Output the [X, Y] coordinate of the center of the cell containing the given text.  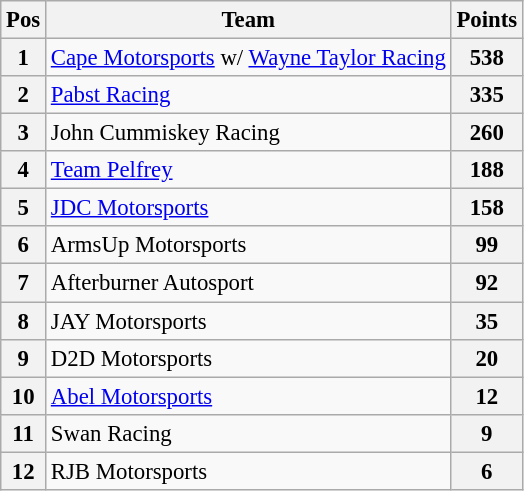
D2D Motorsports [249, 358]
1 [24, 58]
2 [24, 95]
10 [24, 396]
8 [24, 321]
4 [24, 170]
260 [486, 133]
Team Pelfrey [249, 170]
11 [24, 433]
Abel Motorsports [249, 396]
20 [486, 358]
335 [486, 95]
35 [486, 321]
John Cummiskey Racing [249, 133]
99 [486, 245]
RJB Motorsports [249, 471]
Team [249, 20]
188 [486, 170]
Points [486, 20]
158 [486, 208]
Swan Racing [249, 433]
JAY Motorsports [249, 321]
JDC Motorsports [249, 208]
7 [24, 283]
538 [486, 58]
92 [486, 283]
5 [24, 208]
3 [24, 133]
ArmsUp Motorsports [249, 245]
Afterburner Autosport [249, 283]
Pabst Racing [249, 95]
Cape Motorsports w/ Wayne Taylor Racing [249, 58]
Pos [24, 20]
